Scan for the cell matching the given text and deliver its (X, Y) coordinate at center. 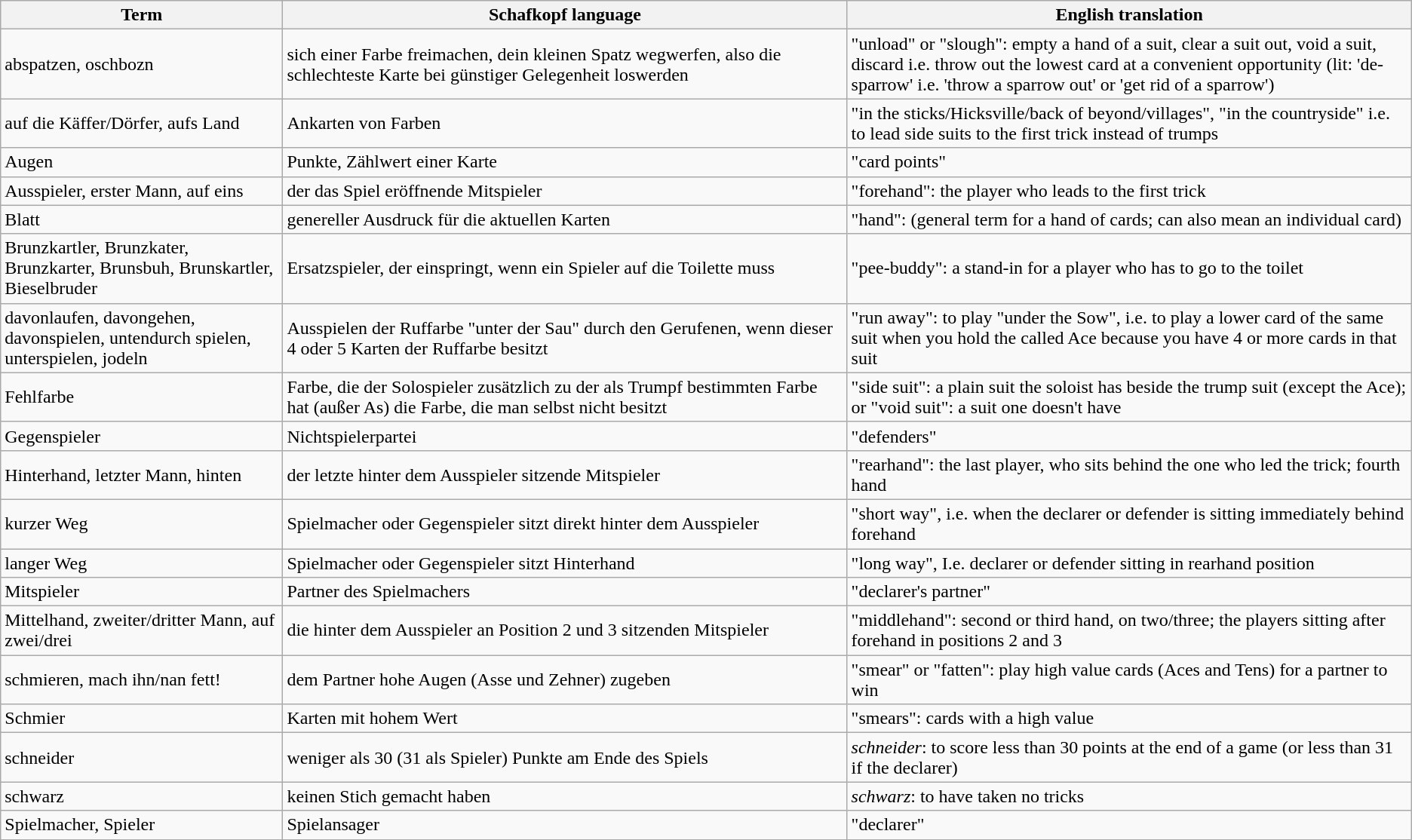
Partner des Spielmachers (565, 592)
Augen (142, 162)
"middlehand": second or third hand, on two/three; the players sitting after forehand in positions 2 and 3 (1129, 630)
"hand": (general term for a hand of cards; can also mean an individual card) (1129, 219)
Blatt (142, 219)
"rearhand": the last player, who sits behind the one who led the trick; fourth hand (1129, 475)
schneider: to score less than 30 points at the end of a game (or less than 31 if the declarer) (1129, 757)
Spielansager (565, 825)
der letzte hinter dem Ausspieler sitzende Mitspieler (565, 475)
"smear" or "fatten": play high value cards (Aces and Tens) for a partner to win (1129, 680)
Gegenspieler (142, 436)
schwarz (142, 796)
"forehand": the player who leads to the first trick (1129, 191)
schneider (142, 757)
"short way", i.e. when the declarer or defender is sitting immediately behind forehand (1129, 523)
"smears": cards with a high value (1129, 719)
Brunzkartler, Brunzkater, Brunzkarter, Brunsbuh, Brunskartler, Bieselbruder (142, 268)
"in the sticks/Hicksville/back of beyond/villages", "in the countryside" i.e. to lead side suits to the first trick instead of trumps (1129, 124)
abspatzen, oschbozn (142, 64)
"defenders" (1129, 436)
Punkte, Zählwert einer Karte (565, 162)
"card points" (1129, 162)
der das Spiel eröffnende Mitspieler (565, 191)
schwarz: to have taken no tricks (1129, 796)
Mitspieler (142, 592)
dem Partner hohe Augen (Asse und Zehner) zugeben (565, 680)
keinen Stich gemacht haben (565, 796)
"side suit": a plain suit the soloist has beside the trump suit (except the Ace); or "void suit": a suit one doesn't have (1129, 397)
Farbe, die der Solospieler zusätzlich zu der als Trumpf bestimmten Farbe hat (außer As) die Farbe, die man selbst nicht besitzt (565, 397)
"long way", I.e. declarer or defender sitting in rearhand position (1129, 563)
weniger als 30 (31 als Spieler) Punkte am Ende des Spiels (565, 757)
Ausspielen der Ruffarbe "unter der Sau" durch den Gerufenen, wenn dieser 4 oder 5 Karten der Ruffarbe besitzt (565, 338)
Hinterhand, letzter Mann, hinten (142, 475)
Term (142, 15)
Spielmacher oder Gegenspieler sitzt direkt hinter dem Ausspieler (565, 523)
Ankarten von Farben (565, 124)
Ersatzspieler, der einspringt, wenn ein Spieler auf die Toilette muss (565, 268)
langer Weg (142, 563)
English translation (1129, 15)
genereller Ausdruck für die aktuellen Karten (565, 219)
die hinter dem Ausspieler an Position 2 und 3 sitzenden Mitspieler (565, 630)
Schmier (142, 719)
Mittelhand, zweiter/dritter Mann, auf zwei/drei (142, 630)
Spielmacher, Spieler (142, 825)
davonlaufen, davongehen, davonspielen, untendurch spielen, unterspielen, jodeln (142, 338)
schmieren, mach ihn/nan fett! (142, 680)
kurzer Weg (142, 523)
Karten mit hohem Wert (565, 719)
Nichtspielerpartei (565, 436)
Schafkopf language (565, 15)
"declarer's partner" (1129, 592)
auf die Käffer/Dörfer, aufs Land (142, 124)
sich einer Farbe freimachen, dein kleinen Spatz wegwerfen, also die schlechteste Karte bei günstiger Gelegenheit loswerden (565, 64)
"pee-buddy": a stand-in for a player who has to go to the toilet (1129, 268)
Spielmacher oder Gegenspieler sitzt Hinterhand (565, 563)
Fehlfarbe (142, 397)
"declarer" (1129, 825)
Ausspieler, erster Mann, auf eins (142, 191)
